From the cell containing the given text, extract its center point as [x, y] coordinate. 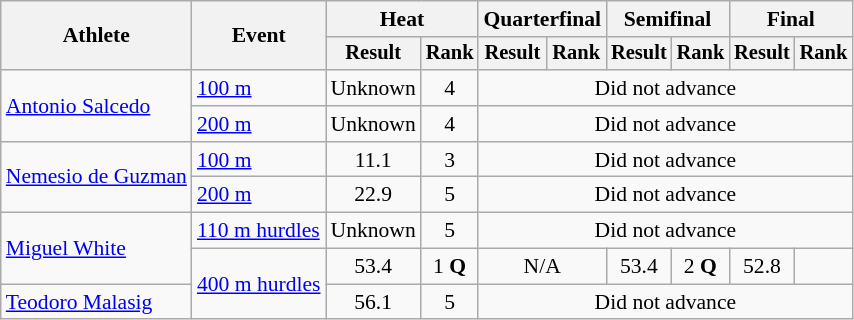
Quarterfinal [542, 19]
Semifinal [668, 19]
Final [790, 19]
56.1 [374, 302]
22.9 [374, 195]
Event [259, 36]
11.1 [374, 160]
52.8 [762, 267]
N/A [542, 267]
110 m hurdles [259, 231]
Heat [402, 19]
Antonio Salcedo [96, 106]
Miguel White [96, 248]
1 Q [450, 267]
Teodoro Malasig [96, 302]
400 m hurdles [259, 284]
Athlete [96, 36]
2 Q [701, 267]
Nemesio de Guzman [96, 178]
3 [450, 160]
